Locate the cell with the specified text and output its (x, y) center coordinate. 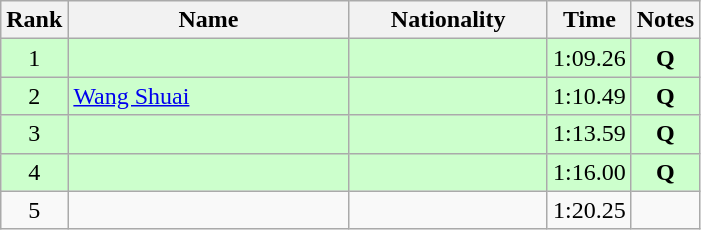
Rank (34, 20)
Time (589, 20)
5 (34, 210)
1:16.00 (589, 172)
1 (34, 58)
1:09.26 (589, 58)
Wang Shuai (208, 96)
3 (34, 134)
Nationality (448, 20)
1:13.59 (589, 134)
1:20.25 (589, 210)
Notes (665, 20)
2 (34, 96)
1:10.49 (589, 96)
4 (34, 172)
Name (208, 20)
